Extract the [X, Y] coordinate from the center of the cell holding the provided text.  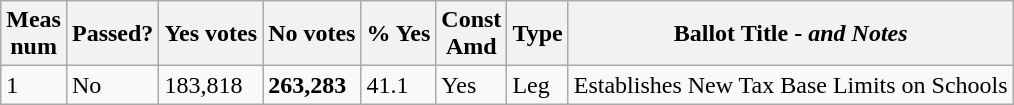
Yes votes [211, 34]
41.1 [398, 85]
Type [538, 34]
Establishes New Tax Base Limits on Schools [790, 85]
No votes [312, 34]
ConstAmd [472, 34]
No [112, 85]
Ballot Title - and Notes [790, 34]
Passed? [112, 34]
183,818 [211, 85]
263,283 [312, 85]
Leg [538, 85]
% Yes [398, 34]
Yes [472, 85]
1 [34, 85]
Measnum [34, 34]
